Detect which cell encompasses the target text, then output its [X, Y] center coordinate. 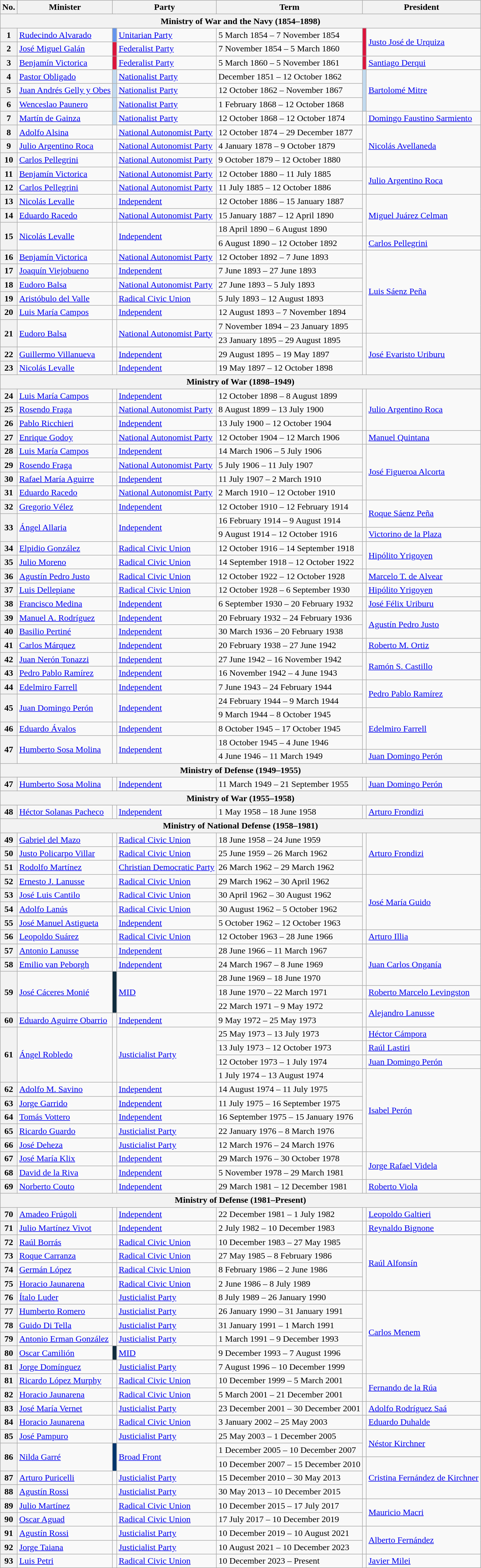
54 [9, 909]
21 [9, 333]
Leopoldo Suárez [65, 937]
12 October 1928 – 6 September 1930 [290, 590]
18 June 1970 – 22 March 1971 [290, 992]
4 [9, 77]
86 [9, 1457]
41 [9, 645]
Guillermo Villanueva [65, 354]
11 [9, 174]
71 [9, 1228]
4 January 1878 – 9 October 1879 [290, 146]
Marcelo T. de Alvear [424, 576]
11 July 1885 – 12 October 1886 [290, 188]
59 [9, 992]
83 [9, 1408]
Pablo Ricchieri [65, 424]
80 [9, 1353]
61 [9, 1054]
14 [9, 215]
20 February 1932 – 24 February 1936 [290, 618]
Arturo Illia [424, 937]
Luis Sáenz Peña [424, 292]
67 [9, 1159]
Roque Carranza [65, 1256]
8 October 1945 – 17 October 1945 [290, 729]
39 [9, 618]
Minister [65, 7]
José Evaristo Uriburu [424, 354]
Juan Nerón Tonazzi [65, 659]
Carlos Márquez [65, 645]
23 January 1895 – 29 August 1895 [290, 340]
35 [9, 562]
Justo Policarpo Villar [65, 854]
5 July 1906 – 11 July 1907 [290, 465]
10 [9, 160]
14 March 1906 – 5 July 1906 [290, 451]
1 July 1974 – 13 August 1974 [290, 1076]
19 [9, 299]
12 October 1886 – 15 January 1887 [290, 202]
25 June 1959 – 26 March 1962 [290, 854]
82 [9, 1395]
87 [9, 1478]
16 September 1975 – 15 January 1976 [290, 1117]
Unitarian Party [167, 35]
Ministry of War (1955–1958) [241, 798]
55 [9, 923]
Leopoldo Galtieri [424, 1214]
4 June 1946 – 11 March 1949 [290, 756]
Humberto Romero [65, 1311]
31 [9, 493]
José Félix Uriburu [424, 604]
63 [9, 1103]
9 March 1944 – 8 October 1945 [290, 715]
Julio Moreno [65, 562]
Ángel Allaria [65, 527]
Tomás Vottero [65, 1117]
8 [9, 132]
38 [9, 604]
Néstor Kirchner [424, 1443]
70 [9, 1214]
20 [9, 312]
12 October 1910 – 12 February 1914 [290, 507]
Ministry of War (1898–1949) [241, 382]
30 March 1936 – 20 February 1938 [290, 632]
12 October 1892 – 7 June 1893 [290, 257]
10 August 2021 – 10 December 2023 [290, 1547]
12 October 1874 – 29 December 1877 [290, 132]
26 [9, 424]
25 May 2003 – 1 December 2005 [290, 1436]
5 March 1860 – 5 November 1861 [290, 63]
Adolfo Rodríguez Saá [424, 1408]
22 January 1976 – 8 March 1976 [290, 1131]
José María Klix [65, 1159]
7 June 1943 – 24 February 1944 [290, 687]
Joaquín Viejobueno [65, 271]
Antonio Erman González [65, 1339]
12 October 1973 – 1 July 1974 [290, 1062]
50 [9, 854]
18 April 1890 – 6 August 1890 [290, 229]
73 [9, 1256]
49 [9, 839]
Luis Dellepiane [65, 590]
Aristóbulo del Valle [65, 299]
52 [9, 881]
1 [9, 35]
5 July 1893 – 12 August 1893 [290, 299]
15 [9, 236]
Carlos Menem [424, 1332]
Term [290, 7]
92 [9, 1547]
Raúl Alfonsín [424, 1263]
22 [9, 354]
Roberto M. Ortiz [424, 645]
2 June 1986 – 8 July 1989 [290, 1283]
75 [9, 1283]
Jorge Rafael Videla [424, 1166]
24 February 1944 – 9 March 1944 [290, 701]
Ministry of War and the Navy (1854–1898) [241, 21]
Nilda Garré [65, 1457]
Alberto Fernández [424, 1540]
33 [9, 527]
1 March 1991 – 9 December 1993 [290, 1339]
66 [9, 1145]
9 December 1993 – 7 August 1996 [290, 1353]
2 July 1982 – 10 December 1983 [290, 1228]
13 July 1973 – 12 October 1973 [290, 1048]
Luis Petri [65, 1561]
27 June 1942 – 16 November 1942 [290, 659]
1 December 2005 – 10 December 2007 [290, 1450]
Santiago Derqui [424, 63]
12 March 1976 – 24 March 1976 [290, 1145]
57 [9, 951]
6 August 1890 – 12 October 1892 [290, 243]
Ricardo López Murphy [65, 1381]
29 March 1976 – 30 October 1978 [290, 1159]
10 December 1983 – 27 May 1985 [290, 1242]
29 March 1981 – 12 December 1981 [290, 1186]
65 [9, 1131]
11 March 1949 – 21 September 1955 [290, 784]
31 January 1991 – 1 March 1991 [290, 1325]
Adolfo M. Savino [65, 1089]
President [422, 7]
84 [9, 1422]
Party [165, 7]
30 May 2013 – 10 December 2015 [290, 1491]
Roque Sáenz Peña [424, 514]
58 [9, 964]
Juan Carlos Onganía [424, 964]
76 [9, 1298]
29 March 1962 – 30 April 1962 [290, 881]
15 January 1887 – 12 April 1890 [290, 215]
Manuel Quintana [424, 437]
18 [9, 285]
42 [9, 659]
5 March 2001 – 21 December 2001 [290, 1395]
29 August 1895 – 19 May 1897 [290, 354]
10 December 1999 – 5 March 2001 [290, 1381]
3 January 2002 – 25 May 2003 [290, 1422]
10 December 2015 – 17 July 2017 [290, 1506]
43 [9, 673]
12 October 1922 – 12 October 1928 [290, 576]
Emilio van Peborgh [65, 964]
91 [9, 1533]
Ítalo Luder [65, 1298]
7 November 1854 – 5 March 1860 [290, 49]
30 August 1962 – 5 October 1962 [290, 909]
Héctor Solanas Pacheco [65, 812]
5 October 1962 – 12 October 1963 [290, 923]
90 [9, 1520]
Francisco Medina [65, 604]
12 October 1963 – 28 June 1966 [290, 937]
Rafael María Aguirre [65, 479]
Ministry of National Defense (1958–1981) [241, 826]
19 May 1897 – 12 October 1898 [290, 368]
12 August 1893 – 7 November 1894 [290, 312]
14 September 1918 – 12 October 1922 [290, 562]
Pastor Obligado [65, 77]
José Figueroa Alcorta [424, 472]
Raúl Borrás [65, 1242]
Rodolfo Martínez [65, 867]
44 [9, 687]
29 [9, 465]
Eduardo Ávalos [65, 729]
18 June 1958 – 24 June 1959 [290, 839]
9 October 1879 – 12 October 1880 [290, 160]
Adolfo Alsina [65, 132]
5 [9, 90]
69 [9, 1186]
Broad Front [167, 1457]
3 [9, 63]
89 [9, 1506]
45 [9, 708]
8 July 1989 – 26 January 1990 [290, 1298]
6 September 1930 – 20 February 1932 [290, 604]
53 [9, 895]
José Luis Cantilo [65, 895]
Ernesto J. Lanusse [65, 881]
9 May 1972 – 25 May 1973 [290, 1020]
13 [9, 202]
Ministry of Defense (1949–1955) [241, 770]
17 July 2017 – 10 December 2019 [290, 1520]
2 March 1910 – 12 October 1910 [290, 493]
2 [9, 49]
62 [9, 1089]
34 [9, 548]
10 December 2023 – Present [290, 1561]
12 October 1916 – 14 September 1918 [290, 548]
48 [9, 812]
Julio Martínez [65, 1506]
11 July 1907 – 2 March 1910 [290, 479]
9 [9, 146]
14 August 1974 – 11 July 1975 [290, 1089]
16 [9, 257]
12 October 1904 – 12 March 1906 [290, 437]
8 February 1986 – 2 June 1986 [290, 1269]
22 March 1971 – 9 May 1972 [290, 1006]
77 [9, 1311]
Miguel Juárez Celman [424, 215]
56 [9, 937]
88 [9, 1491]
51 [9, 867]
10 December 2019 – 10 August 2021 [290, 1533]
José Cáceres Monié [65, 992]
24 March 1967 – 8 June 1969 [290, 964]
David de la Riva [65, 1173]
18 October 1945 – 4 June 1946 [290, 742]
Isabel Perón [424, 1110]
12 [9, 188]
40 [9, 632]
Domingo Faustino Sarmiento [424, 118]
5 November 1978 – 29 March 1981 [290, 1173]
Javier Milei [424, 1561]
Christian Democratic Party [167, 867]
7 [9, 118]
85 [9, 1436]
Amadeo Frúgoli [65, 1214]
Oscar Aguad [65, 1520]
28 [9, 451]
Jorge Garrido [65, 1103]
6 [9, 104]
26 March 1962 – 29 March 1962 [290, 867]
Manuel A. Rodríguez [65, 618]
Nicolás Avellaneda [424, 146]
José Pampuro [65, 1436]
15 December 2010 – 30 May 2013 [290, 1478]
Guido Di Tella [65, 1325]
December 1851 – 12 October 1862 [290, 77]
16 November 1942 – 4 June 1943 [290, 673]
Cristina Fernández de Kirchner [424, 1478]
Bartolomé Mitre [424, 90]
Justo José de Urquiza [424, 42]
Gabriel del Mazo [65, 839]
46 [9, 729]
16 February 1914 – 9 August 1914 [290, 520]
30 [9, 479]
Elpidio González [65, 548]
Héctor Cámpora [424, 1034]
Martín de Gainza [65, 118]
23 [9, 368]
25 May 1973 – 13 July 1973 [290, 1034]
60 [9, 1020]
Jorge Domínguez [65, 1367]
1 May 1958 – 18 June 1958 [290, 812]
Raúl Lastiri [424, 1048]
11 July 1975 – 16 September 1975 [290, 1103]
79 [9, 1339]
68 [9, 1173]
Oscar Camilión [65, 1353]
27 June 1893 – 5 July 1893 [290, 285]
Reynaldo Bignone [424, 1228]
José Manuel Astigueta [65, 923]
Ángel Robledo [65, 1054]
Alejandro Lanusse [424, 1013]
Arturo Puricelli [65, 1478]
23 December 2001 – 30 December 2001 [290, 1408]
20 February 1938 – 27 June 1942 [290, 645]
Juan Andrés Gelly y Obes [65, 90]
30 April 1962 – 30 August 1962 [290, 895]
12 October 1898 – 8 August 1899 [290, 395]
Rudecindo Alvarado [65, 35]
72 [9, 1242]
Julio Martínez Vivot [65, 1228]
27 [9, 437]
Wenceslao Paunero [65, 104]
Mauricio Macri [424, 1513]
Ministry of Defense (1981–Present) [241, 1200]
12 October 1880 – 11 July 1885 [290, 174]
Ramón S. Castillo [424, 666]
Fernando de la Rúa [424, 1388]
64 [9, 1117]
28 June 1966 – 11 March 1967 [290, 951]
37 [9, 590]
36 [9, 576]
10 December 2007 – 15 December 2010 [290, 1464]
13 July 1900 – 12 October 1904 [290, 424]
93 [9, 1561]
74 [9, 1269]
Basilio Pertiné [65, 632]
5 March 1854 – 7 November 1854 [290, 35]
Roberto Marcelo Levingston [424, 992]
12 October 1862 – November 1867 [290, 90]
22 December 1981 – 1 July 1982 [290, 1214]
78 [9, 1325]
Victorino de la Plaza [424, 534]
Germán López [65, 1269]
José María Vernet [65, 1408]
1 February 1868 – 12 October 1868 [290, 104]
Jorge Taiana [65, 1547]
Adolfo Lanús [65, 909]
26 January 1990 – 31 January 1991 [290, 1311]
Gregorio Vélez [65, 507]
Enrique Godoy [65, 437]
25 [9, 410]
Eduardo Duhalde [424, 1422]
28 June 1969 – 18 June 1970 [290, 978]
8 August 1899 – 13 July 1900 [290, 410]
José María Guido [424, 902]
7 November 1894 – 23 January 1895 [290, 326]
12 October 1868 – 12 October 1874 [290, 118]
7 June 1893 – 27 June 1893 [290, 271]
7 August 1996 – 10 December 1999 [290, 1367]
José Deheza [65, 1145]
27 May 1985 – 8 February 1986 [290, 1256]
Antonio Lanusse [65, 951]
9 August 1914 – 12 October 1916 [290, 534]
Roberto Viola [424, 1186]
24 [9, 395]
Eduardo Aguirre Obarrio [65, 1020]
32 [9, 507]
17 [9, 271]
José Miguel Galán [65, 49]
Norberto Couto [65, 1186]
No. [9, 7]
Ricardo Guardo [65, 1131]
